Identify which cell holds the provided text, then report its [x, y] central coordinate. 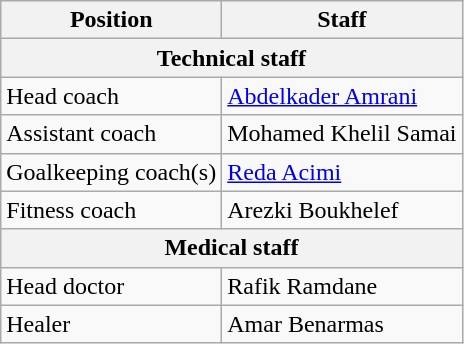
Amar Benarmas [342, 324]
Technical staff [232, 58]
Reda Acimi [342, 172]
Position [112, 20]
Mohamed Khelil Samai [342, 134]
Goalkeeping coach(s) [112, 172]
Healer [112, 324]
Abdelkader Amrani [342, 96]
Fitness coach [112, 210]
Staff [342, 20]
Head doctor [112, 286]
Rafik Ramdane [342, 286]
Medical staff [232, 248]
Arezki Boukhelef [342, 210]
Assistant coach [112, 134]
Head coach [112, 96]
